Scan for the cell matching the given text and deliver its [X, Y] coordinate at center. 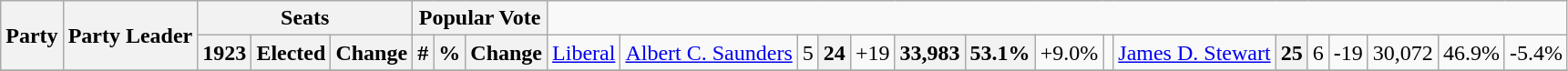
+9.0% [1070, 53]
46.9% [1471, 53]
6 [1317, 53]
% [450, 53]
33,983 [929, 53]
Popular Vote [480, 18]
# [423, 53]
1923 [224, 53]
24 [835, 53]
Albert C. Saunders [709, 53]
25 [1292, 53]
-19 [1348, 53]
Elected [292, 53]
5 [807, 53]
+19 [873, 53]
Seats [305, 18]
53.1% [1000, 53]
Party [32, 35]
-5.4% [1536, 53]
Liberal [584, 53]
30,072 [1403, 53]
Party Leader [130, 35]
James D. Stewart [1194, 53]
